Scan for the cell matching the given text and deliver its (x, y) coordinate at center. 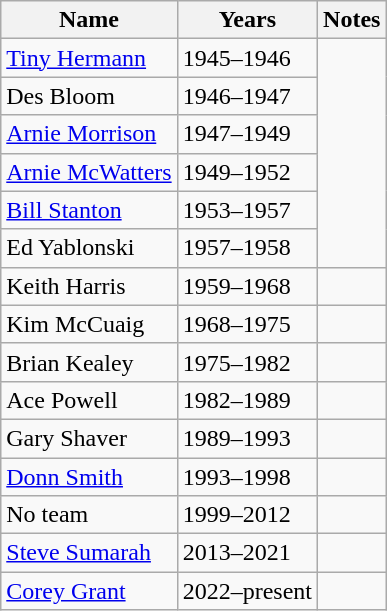
Kim McCuaig (89, 324)
1959–1968 (247, 286)
Ace Powell (89, 400)
Tiny Hermann (89, 58)
Brian Kealey (89, 362)
Ed Yablonski (89, 248)
Arnie Morrison (89, 134)
1946–1947 (247, 96)
1949–1952 (247, 172)
No team (89, 515)
Des Bloom (89, 96)
Notes (352, 20)
1993–1998 (247, 477)
1968–1975 (247, 324)
1953–1957 (247, 210)
Gary Shaver (89, 438)
Bill Stanton (89, 210)
1945–1946 (247, 58)
1989–1993 (247, 438)
Name (89, 20)
Years (247, 20)
1947–1949 (247, 134)
Steve Sumarah (89, 553)
1982–1989 (247, 400)
2022–present (247, 591)
Corey Grant (89, 591)
2013–2021 (247, 553)
1975–1982 (247, 362)
Keith Harris (89, 286)
1957–1958 (247, 248)
Arnie McWatters (89, 172)
1999–2012 (247, 515)
Donn Smith (89, 477)
